For the text-containing cell, return its midpoint in (X, Y) coordinate format. 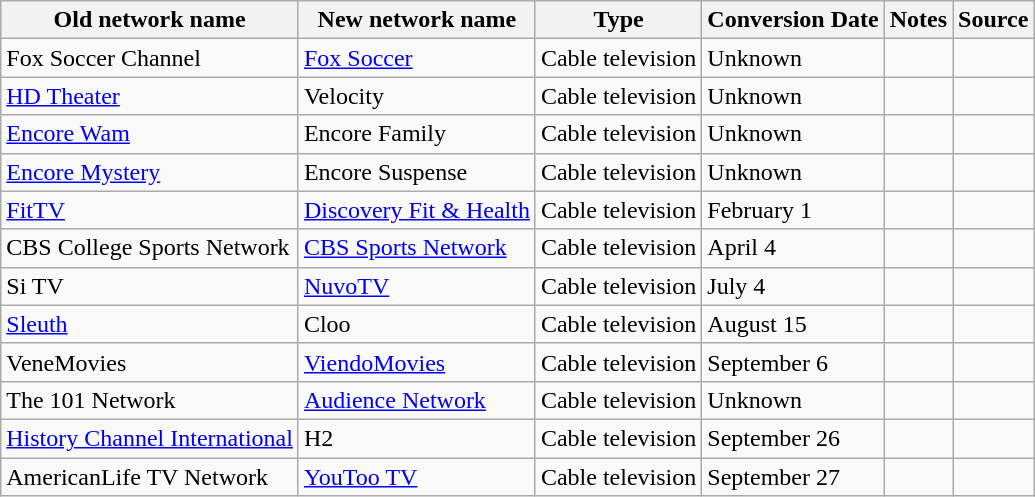
Discovery Fit & Health (416, 210)
CBS College Sports Network (150, 248)
Encore Suspense (416, 172)
Sleuth (150, 324)
H2 (416, 438)
FitTV (150, 210)
February 1 (793, 210)
Encore Wam (150, 134)
Velocity (416, 96)
ViendoMovies (416, 362)
History Channel International (150, 438)
Conversion Date (793, 20)
VeneMovies (150, 362)
Cloo (416, 324)
YouToo TV (416, 477)
Notes (918, 20)
Source (994, 20)
Old network name (150, 20)
The 101 Network (150, 400)
Type (618, 20)
Fox Soccer (416, 58)
Encore Mystery (150, 172)
July 4 (793, 286)
NuvoTV (416, 286)
Si TV (150, 286)
September 6 (793, 362)
New network name (416, 20)
HD Theater (150, 96)
Audience Network (416, 400)
September 27 (793, 477)
April 4 (793, 248)
September 26 (793, 438)
August 15 (793, 324)
Encore Family (416, 134)
AmericanLife TV Network (150, 477)
Fox Soccer Channel (150, 58)
CBS Sports Network (416, 248)
